Locate the cell with the specified text and output its (x, y) center coordinate. 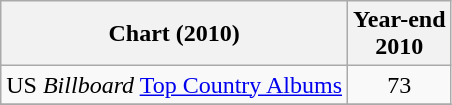
73 (400, 85)
US Billboard Top Country Albums (174, 85)
Year-end2010 (400, 34)
Chart (2010) (174, 34)
